Return [x, y] of the center of cell containing provided text 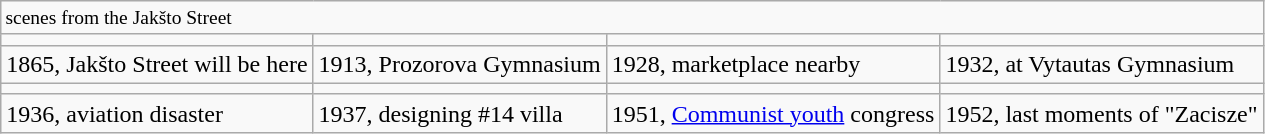
1932, at Vytautas Gymnasium [1102, 64]
1865, Jakšto Street will be here [157, 64]
1928, marketplace nearby [773, 64]
1937, designing #14 villa [460, 113]
1913, Prozorova Gymnasium [460, 64]
1936, aviation disaster [157, 113]
1951, Communist youth congress [773, 113]
scenes from the Jakšto Street [632, 18]
1952, last moments of "Zacisze" [1102, 113]
